Capture the cell that displays the provided text and extract its (x, y) central coordinate. 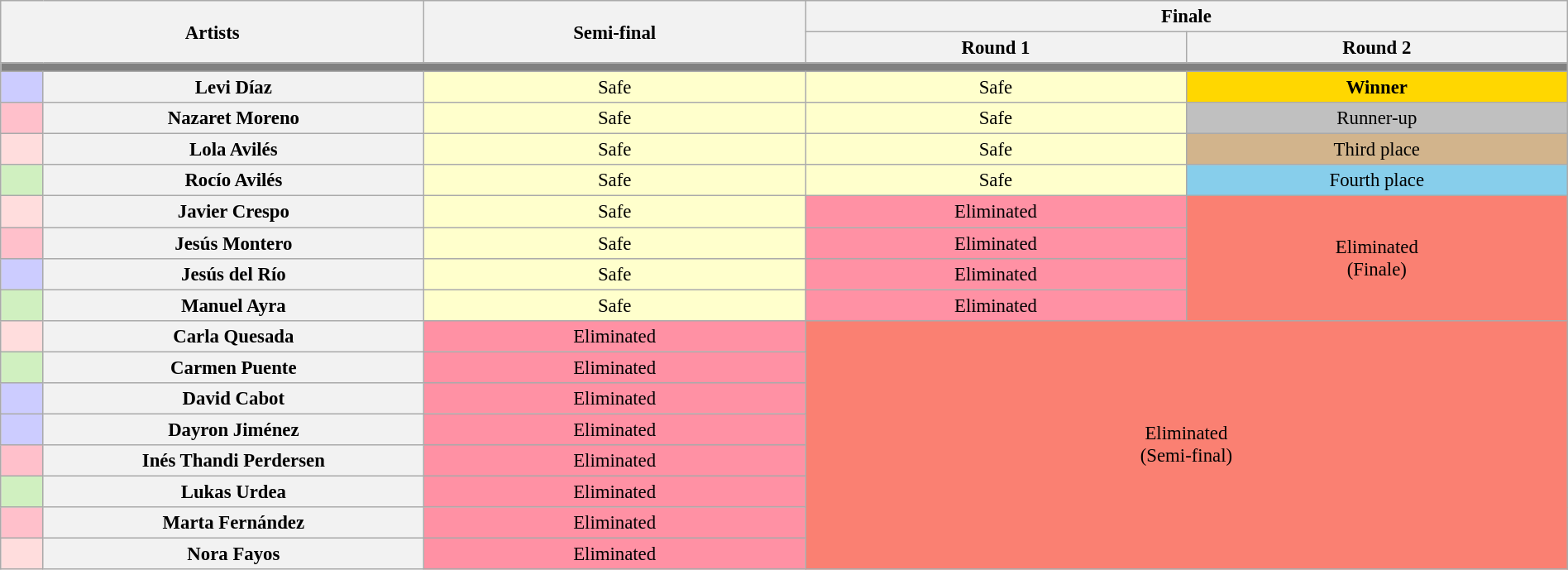
Rocío Avilés (233, 181)
Carla Quesada (233, 336)
Runner-up (1376, 118)
Javier Crespo (233, 212)
Eliminated(Semi-final) (1187, 445)
Eliminated(Finale) (1376, 258)
Third place (1376, 150)
Dayron Jiménez (233, 429)
Lukas Urdea (233, 491)
Winner (1376, 88)
Round 2 (1376, 48)
Inés Thandi Perdersen (233, 461)
Jesús del Río (233, 274)
Jesús Montero (233, 243)
Fourth place (1376, 181)
Semi-final (615, 31)
David Cabot (233, 399)
Manuel Ayra (233, 305)
Nora Fayos (233, 554)
Lola Avilés (233, 150)
Nazaret Moreno (233, 118)
Marta Fernández (233, 523)
Finale (1187, 17)
Carmen Puente (233, 367)
Round 1 (996, 48)
Levi Díaz (233, 88)
Artists (213, 31)
